Return (X, Y) of the center of cell containing provided text 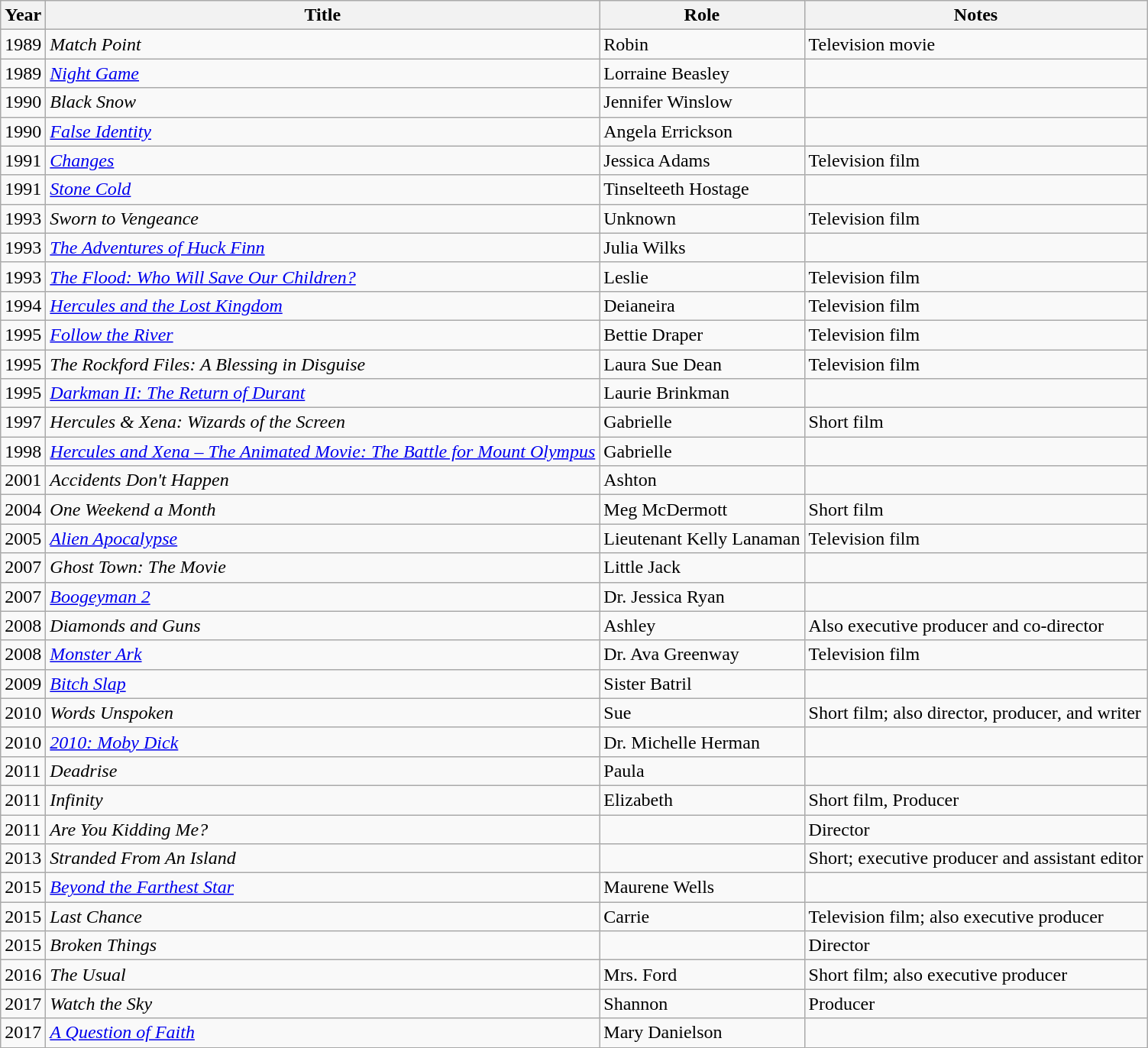
Angela Errickson (702, 131)
Julia Wilks (702, 247)
Ashley (702, 626)
Last Chance (322, 917)
Are You Kidding Me? (322, 829)
Lieutenant Kelly Lanaman (702, 539)
Diamonds and Guns (322, 626)
Paula (702, 771)
Mary Danielson (702, 1033)
Laura Sue Dean (702, 364)
Lorraine Beasley (702, 73)
2009 (23, 684)
Unknown (702, 218)
Dr. Ava Greenway (702, 655)
Words Unspoken (322, 713)
Television film; also executive producer (976, 917)
Darkman II: The Return of Durant (322, 393)
Stranded From An Island (322, 859)
Broken Things (322, 946)
The Adventures of Huck Finn (322, 247)
Year (23, 15)
Carrie (702, 917)
Bettie Draper (702, 335)
Sue (702, 713)
Ashton (702, 480)
Shannon (702, 1004)
Jennifer Winslow (702, 102)
False Identity (322, 131)
Night Game (322, 73)
Alien Apocalypse (322, 539)
Short film; also director, producer, and writer (976, 713)
Short film, Producer (976, 800)
Boogeyman 2 (322, 597)
Hercules & Xena: Wizards of the Screen (322, 422)
2005 (23, 539)
Leslie (702, 277)
The Usual (322, 975)
Robin (702, 44)
Sister Batril (702, 684)
Infinity (322, 800)
Elizabeth (702, 800)
The Rockford Files: A Blessing in Disguise (322, 364)
2004 (23, 509)
Sworn to Vengeance (322, 218)
Also executive producer and co-director (976, 626)
Short film; also executive producer (976, 975)
Black Snow (322, 102)
Bitch Slap (322, 684)
Producer (976, 1004)
The Flood: Who Will Save Our Children? (322, 277)
2013 (23, 859)
One Weekend a Month (322, 509)
2001 (23, 480)
Deadrise (322, 771)
Follow the River (322, 335)
Meg McDermott (702, 509)
Television movie (976, 44)
Role (702, 15)
Short; executive producer and assistant editor (976, 859)
Stone Cold (322, 189)
Dr. Jessica Ryan (702, 597)
Match Point (322, 44)
2010: Moby Dick (322, 742)
Tinselteeth Hostage (702, 189)
Accidents Don't Happen (322, 480)
Beyond the Farthest Star (322, 888)
Jessica Adams (702, 160)
Notes (976, 15)
Deianeira (702, 306)
2016 (23, 975)
1997 (23, 422)
Little Jack (702, 568)
A Question of Faith (322, 1033)
1998 (23, 451)
Hercules and the Lost Kingdom (322, 306)
Changes (322, 160)
1994 (23, 306)
Dr. Michelle Herman (702, 742)
Mrs. Ford (702, 975)
Monster Ark (322, 655)
Ghost Town: The Movie (322, 568)
Laurie Brinkman (702, 393)
Hercules and Xena – The Animated Movie: The Battle for Mount Olympus (322, 451)
Watch the Sky (322, 1004)
Maurene Wells (702, 888)
Title (322, 15)
